Provide the (x, y) coordinate of the cell's center where the given text is located.  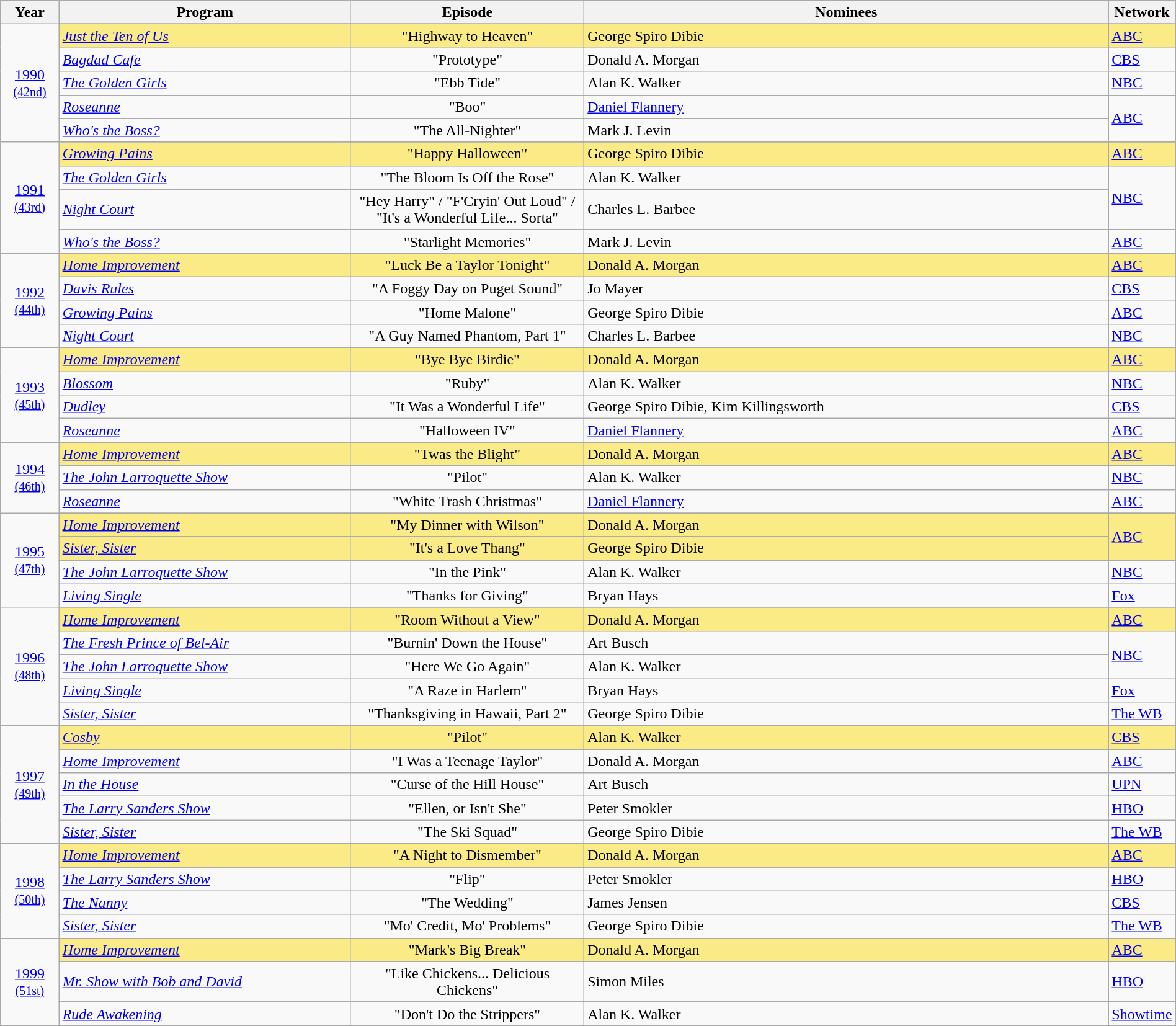
"Happy Halloween" (467, 154)
Nominees (846, 12)
James Jensen (846, 903)
Year (30, 12)
Simon Miles (846, 981)
1995(47th) (30, 560)
"In the Pink" (467, 572)
Davis Rules (205, 288)
Just the Ten of Us (205, 36)
George Spiro Dibie, Kim Killingsworth (846, 407)
Mr. Show with Bob and David (205, 981)
"The Wedding" (467, 903)
Showtime (1142, 1014)
Cosby (205, 738)
"Curse of the Hill House" (467, 785)
"My Dinner with Wilson" (467, 525)
"Flip" (467, 879)
"Starlight Memories" (467, 241)
"Home Malone" (467, 312)
"Like Chickens... Delicious Chickens" (467, 981)
"The All-Nighter" (467, 130)
"Thanks for Giving" (467, 596)
"Prototype" (467, 60)
Episode (467, 12)
"Luck Be a Taylor Tonight" (467, 265)
"Here We Go Again" (467, 666)
1991(43rd) (30, 197)
"Halloween IV" (467, 430)
In the House (205, 785)
"The Bloom Is Off the Rose" (467, 177)
"Mo' Credit, Mo' Problems" (467, 926)
"The Ski Squad" (467, 832)
"I Was a Teenage Taylor" (467, 761)
"Bye Bye Birdie" (467, 360)
1993(45th) (30, 395)
"Twas the Blight" (467, 454)
"White Trash Christmas" (467, 501)
"A Guy Named Phantom, Part 1" (467, 336)
1992(44th) (30, 300)
"Burnin' Down the House" (467, 643)
Dudley (205, 407)
"A Foggy Day on Puget Sound" (467, 288)
"Highway to Heaven" (467, 36)
1994(46th) (30, 478)
"A Raze in Harlem" (467, 690)
1999(51st) (30, 981)
1997(49th) (30, 785)
"Mark's Big Break" (467, 950)
1996(48th) (30, 666)
The Nanny (205, 903)
"Ruby" (467, 383)
Bagdad Cafe (205, 60)
"Ellen, or Isn't She" (467, 808)
Rude Awakening (205, 1014)
"It Was a Wonderful Life" (467, 407)
"It's a Love Thang" (467, 548)
"Hey Harry" / "F'Cryin' Out Loud" / "It's a Wonderful Life... Sorta" (467, 210)
Blossom (205, 383)
UPN (1142, 785)
"Ebb Tide" (467, 83)
"Don't Do the Strippers" (467, 1014)
"Boo" (467, 107)
Program (205, 12)
1998(50th) (30, 891)
"Room Without a View" (467, 619)
The Fresh Prince of Bel-Air (205, 643)
Network (1142, 12)
"A Night to Dismember" (467, 855)
Jo Mayer (846, 288)
1990(42nd) (30, 83)
"Thanksgiving in Hawaii, Part 2" (467, 714)
